Search for the cell housing the specified text and yield its (X, Y) center coordinate. 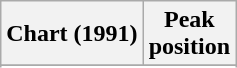
Chart (1991) (72, 34)
Peakposition (189, 34)
